Output the (X, Y) coordinate of the center of the cell containing the given text.  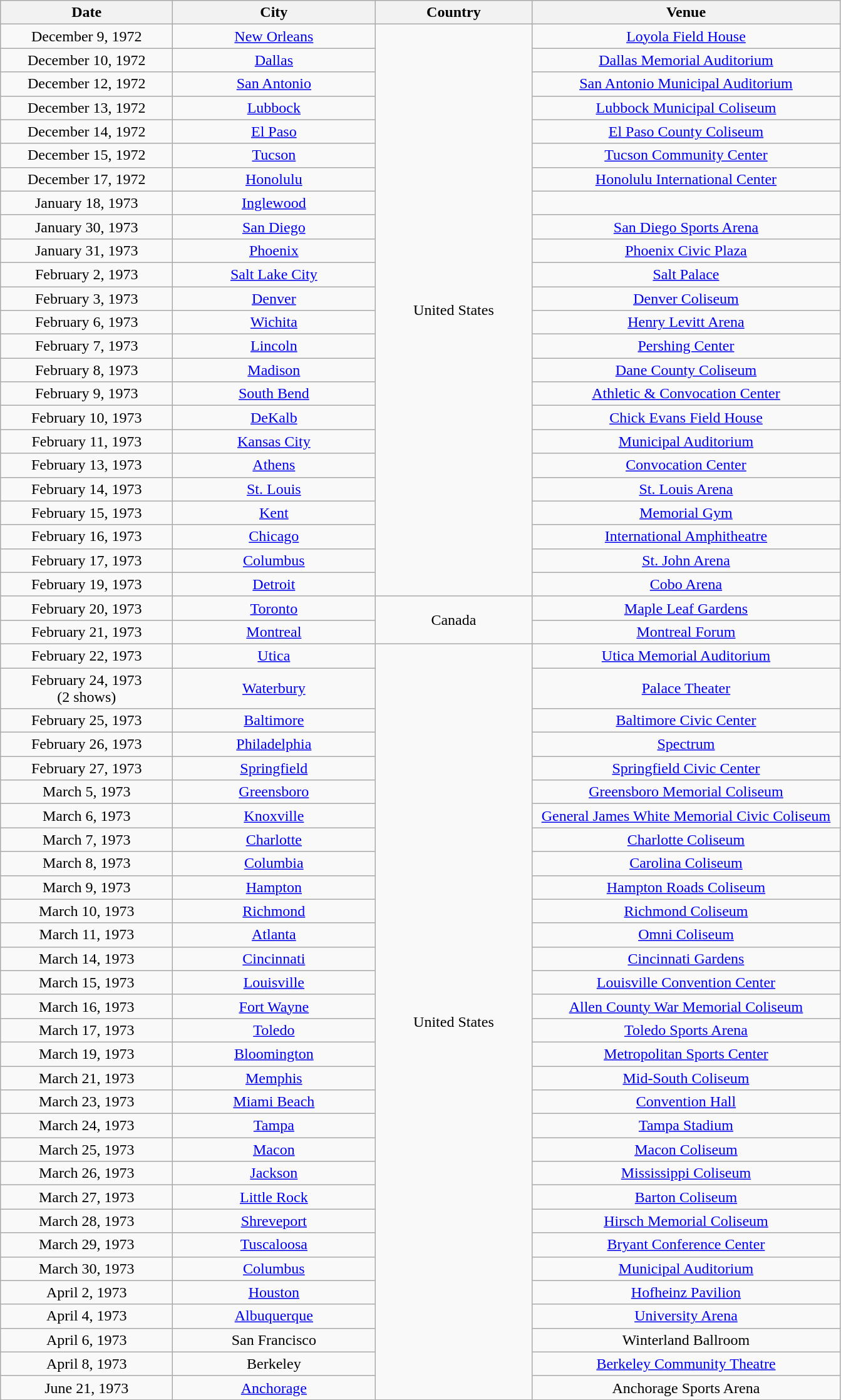
March 24, 1973 (86, 1126)
Dallas (274, 60)
February 24, 1973(2 shows) (86, 687)
Charlotte Coliseum (686, 840)
Atlanta (274, 935)
February 13, 1973 (86, 465)
February 16, 1973 (86, 537)
San Francisco (274, 1340)
March 23, 1973 (86, 1102)
Date (86, 13)
St. Louis (274, 489)
San Diego (274, 227)
March 27, 1973 (86, 1197)
Springfield (274, 768)
December 12, 1972 (86, 84)
Tucson Community Center (686, 155)
Richmond (274, 911)
Maple Leaf Gardens (686, 608)
Kansas City (274, 441)
March 14, 1973 (86, 959)
Country (453, 13)
December 15, 1972 (86, 155)
March 6, 1973 (86, 816)
Greensboro (274, 792)
Anchorage (274, 1387)
Montreal (274, 632)
Albuquerque (274, 1316)
Miami Beach (274, 1102)
February 11, 1973 (86, 441)
December 14, 1972 (86, 131)
Hirsch Memorial Coliseum (686, 1221)
City (274, 13)
Lubbock (274, 108)
Tuscaloosa (274, 1245)
March 25, 1973 (86, 1150)
December 9, 1972 (86, 36)
Mississippi Coliseum (686, 1173)
March 17, 1973 (86, 1030)
Detroit (274, 584)
Hampton (274, 887)
St. Louis Arena (686, 489)
December 13, 1972 (86, 108)
Chicago (274, 537)
Charlotte (274, 840)
El Paso County Coliseum (686, 131)
General James White Memorial Civic Coliseum (686, 816)
Memphis (274, 1078)
Henry Levitt Arena (686, 322)
Baltimore Civic Center (686, 721)
Hofheinz Pavilion (686, 1292)
DeKalb (274, 418)
April 4, 1973 (86, 1316)
Carolina Coliseum (686, 863)
Canada (453, 620)
January 31, 1973 (86, 250)
January 18, 1973 (86, 203)
Philadelphia (274, 744)
Bloomington (274, 1054)
Memorial Gym (686, 513)
March 30, 1973 (86, 1269)
February 14, 1973 (86, 489)
Utica Memorial Auditorium (686, 656)
Fort Wayne (274, 1006)
Springfield Civic Center (686, 768)
Houston (274, 1292)
Metropolitan Sports Center (686, 1054)
Wichita (274, 322)
Mid-South Coliseum (686, 1078)
March 10, 1973 (86, 911)
February 15, 1973 (86, 513)
Macon Coliseum (686, 1150)
February 22, 1973 (86, 656)
February 3, 1973 (86, 299)
March 21, 1973 (86, 1078)
South Bend (274, 394)
April 6, 1973 (86, 1340)
December 10, 1972 (86, 60)
February 21, 1973 (86, 632)
Venue (686, 13)
Athletic & Convocation Center (686, 394)
San Antonio Municipal Auditorium (686, 84)
Macon (274, 1150)
Inglewood (274, 203)
Toledo (274, 1030)
February 26, 1973 (86, 744)
Lincoln (274, 346)
Dane County Coliseum (686, 370)
March 26, 1973 (86, 1173)
Salt Lake City (274, 274)
March 9, 1973 (86, 887)
Athens (274, 465)
March 28, 1973 (86, 1221)
Chick Evans Field House (686, 418)
Barton Coliseum (686, 1197)
March 16, 1973 (86, 1006)
Cincinnati (274, 959)
Omni Coliseum (686, 935)
February 6, 1973 (86, 322)
Pershing Center (686, 346)
Anchorage Sports Arena (686, 1387)
Spectrum (686, 744)
Jackson (274, 1173)
San Diego Sports Arena (686, 227)
Columbia (274, 863)
Tampa (274, 1126)
February 25, 1973 (86, 721)
International Amphitheatre (686, 537)
Hampton Roads Coliseum (686, 887)
March 19, 1973 (86, 1054)
February 8, 1973 (86, 370)
Waterbury (274, 687)
March 8, 1973 (86, 863)
Dallas Memorial Auditorium (686, 60)
Phoenix (274, 250)
Toledo Sports Arena (686, 1030)
Salt Palace (686, 274)
Convocation Center (686, 465)
February 27, 1973 (86, 768)
Winterland Ballroom (686, 1340)
March 29, 1973 (86, 1245)
Palace Theater (686, 687)
Phoenix Civic Plaza (686, 250)
Kent (274, 513)
February 9, 1973 (86, 394)
St. John Arena (686, 560)
March 7, 1973 (86, 840)
April 8, 1973 (86, 1364)
February 2, 1973 (86, 274)
Toronto (274, 608)
San Antonio (274, 84)
March 5, 1973 (86, 792)
Greensboro Memorial Coliseum (686, 792)
Berkeley (274, 1364)
Berkeley Community Theatre (686, 1364)
Loyola Field House (686, 36)
Denver (274, 299)
February 7, 1973 (86, 346)
February 10, 1973 (86, 418)
Madison (274, 370)
March 15, 1973 (86, 982)
March 11, 1973 (86, 935)
April 2, 1973 (86, 1292)
El Paso (274, 131)
January 30, 1973 (86, 227)
Cobo Arena (686, 584)
February 19, 1973 (86, 584)
Lubbock Municipal Coliseum (686, 108)
Richmond Coliseum (686, 911)
Baltimore (274, 721)
Shreveport (274, 1221)
Convention Hall (686, 1102)
Bryant Conference Center (686, 1245)
February 20, 1973 (86, 608)
February 17, 1973 (86, 560)
Louisville Convention Center (686, 982)
New Orleans (274, 36)
June 21, 1973 (86, 1387)
Tucson (274, 155)
December 17, 1972 (86, 179)
Allen County War Memorial Coliseum (686, 1006)
Honolulu International Center (686, 179)
University Arena (686, 1316)
Knoxville (274, 816)
Montreal Forum (686, 632)
Denver Coliseum (686, 299)
Louisville (274, 982)
Utica (274, 656)
Honolulu (274, 179)
Little Rock (274, 1197)
Tampa Stadium (686, 1126)
Cincinnati Gardens (686, 959)
